For the text-containing cell, return its midpoint in [x, y] coordinate format. 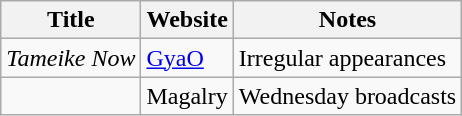
Tameike Now [71, 58]
Wednesday broadcasts [347, 96]
Irregular appearances [347, 58]
GyaO [187, 58]
Magalry [187, 96]
Title [71, 20]
Notes [347, 20]
Website [187, 20]
